Scan for the cell matching the given text and deliver its [X, Y] coordinate at center. 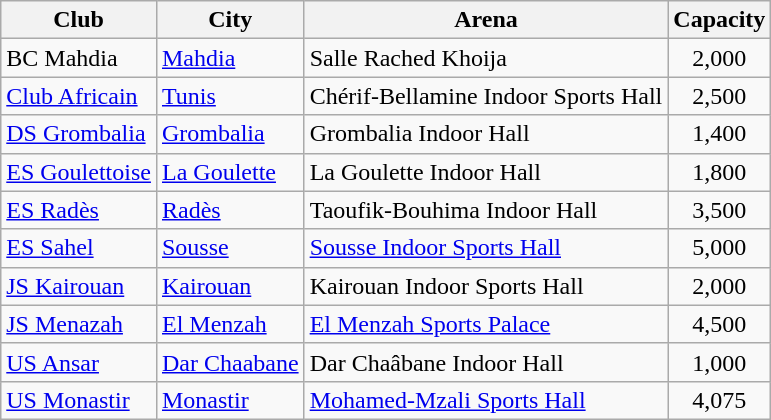
Radès [230, 210]
5,000 [720, 248]
US Monastir [79, 400]
City [230, 20]
US Ansar [79, 362]
Mohamed-Mzali Sports Hall [486, 400]
JS Kairouan [79, 286]
Grombalia [230, 134]
4,500 [720, 324]
4,075 [720, 400]
Chérif-Bellamine Indoor Sports Hall [486, 96]
Mahdia [230, 58]
Dar Chaabane [230, 362]
1,800 [720, 172]
Monastir [230, 400]
Taoufik-Bouhima Indoor Hall [486, 210]
Club [79, 20]
ES Radès [79, 210]
Kairouan [230, 286]
Kairouan Indoor Sports Hall [486, 286]
Club Africain [79, 96]
Salle Rached Khoija [486, 58]
3,500 [720, 210]
Sousse Indoor Sports Hall [486, 248]
Dar Chaâbane Indoor Hall [486, 362]
ES Goulettoise [79, 172]
Grombalia Indoor Hall [486, 134]
BC Mahdia [79, 58]
El Menzah Sports Palace [486, 324]
Capacity [720, 20]
Arena [486, 20]
2,500 [720, 96]
El Menzah [230, 324]
DS Grombalia [79, 134]
Tunis [230, 96]
JS Menazah [79, 324]
1,400 [720, 134]
ES Sahel [79, 248]
La Goulette [230, 172]
La Goulette Indoor Hall [486, 172]
1,000 [720, 362]
Sousse [230, 248]
